Identify which cell holds the provided text, then report its [X, Y] central coordinate. 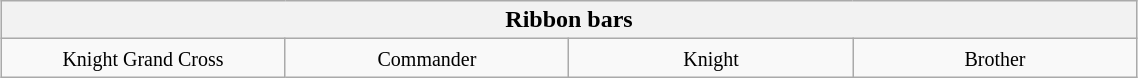
Knight [711, 58]
Brother [995, 58]
Knight Grand Cross [143, 58]
Ribbon bars [569, 20]
Commander [427, 58]
